Return the [X, Y] coordinate for the center point of the cell that contains the specified text.  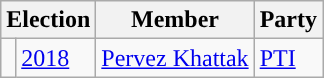
Member [175, 20]
2018 [56, 58]
Pervez Khattak [175, 58]
Party [288, 20]
Election [48, 20]
PTI [288, 58]
